From the cell containing the given text, extract its center point as (x, y) coordinate. 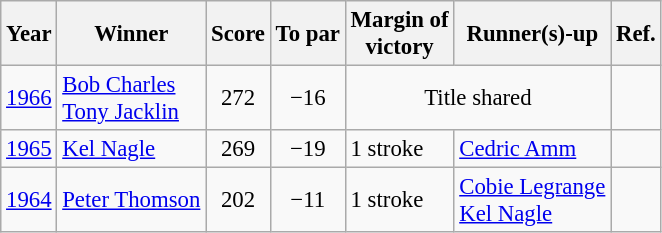
Kel Nagle (132, 149)
Score (238, 34)
Cobie Legrange Kel Nagle (532, 200)
Ref. (636, 34)
Peter Thomson (132, 200)
202 (238, 200)
Winner (132, 34)
272 (238, 98)
1964 (29, 200)
Year (29, 34)
Cedric Amm (532, 149)
−19 (308, 149)
Margin ofvictory (400, 34)
−11 (308, 200)
Bob Charles Tony Jacklin (132, 98)
269 (238, 149)
To par (308, 34)
−16 (308, 98)
Runner(s)-up (532, 34)
1965 (29, 149)
1966 (29, 98)
Title shared (478, 98)
